Search for the cell housing the specified text and yield its [X, Y] center coordinate. 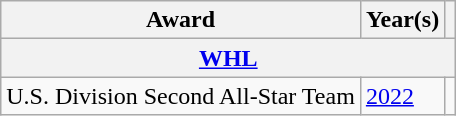
WHL [228, 58]
Year(s) [402, 20]
Award [181, 20]
2022 [402, 96]
U.S. Division Second All-Star Team [181, 96]
